Extract the [x, y] coordinate from the center of the cell holding the provided text.  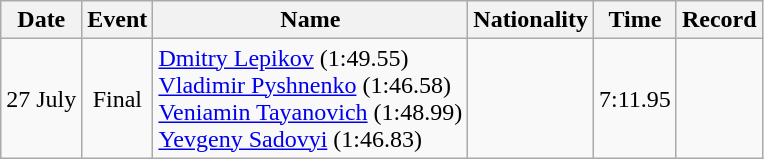
7:11.95 [636, 98]
Time [636, 20]
Name [310, 20]
Record [719, 20]
27 July [42, 98]
Date [42, 20]
Dmitry Lepikov (1:49.55)Vladimir Pyshnenko (1:46.58)Veniamin Tayanovich (1:48.99)Yevgeny Sadovyi (1:46.83) [310, 98]
Nationality [531, 20]
Event [118, 20]
Final [118, 98]
